Extract the [x, y] coordinate from the center of the cell holding the provided text.  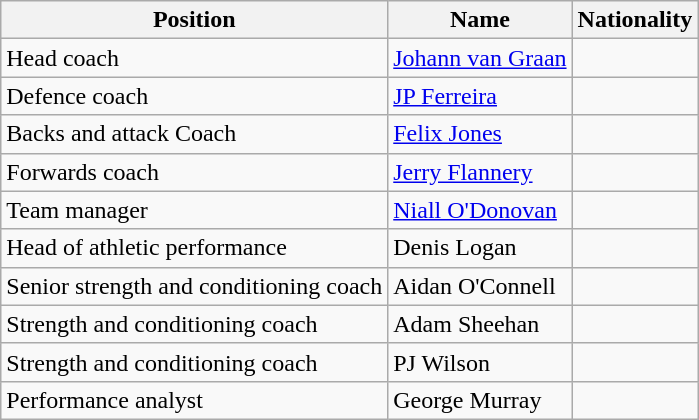
Niall O'Donovan [480, 210]
Performance analyst [194, 400]
Team manager [194, 210]
Defence coach [194, 96]
Denis Logan [480, 248]
Jerry Flannery [480, 172]
Felix Jones [480, 134]
Nationality [635, 20]
Senior strength and conditioning coach [194, 286]
Aidan O'Connell [480, 286]
George Murray [480, 400]
PJ Wilson [480, 362]
JP Ferreira [480, 96]
Adam Sheehan [480, 324]
Head of athletic performance [194, 248]
Johann van Graan [480, 58]
Position [194, 20]
Head coach [194, 58]
Backs and attack Coach [194, 134]
Forwards coach [194, 172]
Name [480, 20]
